Return [X, Y] of the center of cell containing provided text 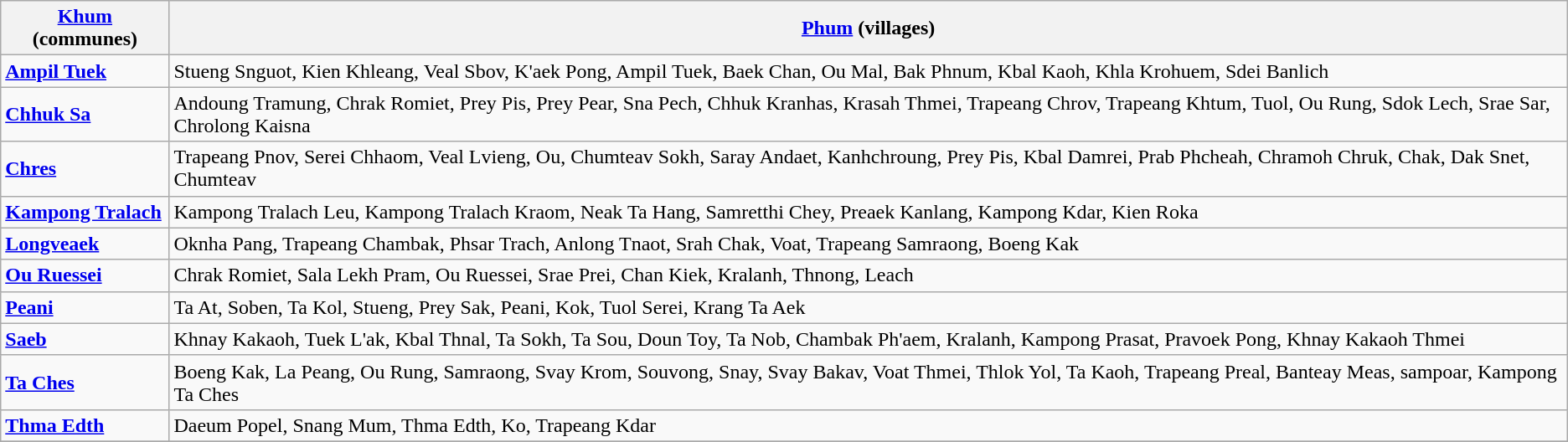
Oknha Pang, Trapeang Chambak, Phsar Trach, Anlong Tnaot, Srah Chak, Voat, Trapeang Samraong, Boeng Kak [868, 244]
Phum (villages) [868, 28]
Ou Ruessei [85, 275]
Kampong Tralach Leu, Kampong Tralach Kraom, Neak Ta Hang, Samretthi Chey, Preaek Kanlang, Kampong Kdar, Kien Roka [868, 212]
Ta Ches [85, 382]
Peani [85, 307]
Ampil Tuek [85, 71]
Kampong Tralach [85, 212]
Chres [85, 169]
Ta At, Soben, Ta Kol, Stueng, Prey Sak, Peani, Kok, Tuol Serei, Krang Ta Aek [868, 307]
Khum (communes) [85, 28]
Khnay Kakaoh, Tuek L'ak, Kbal Thnal, Ta Sokh, Ta Sou, Doun Toy, Ta Nob, Chambak Ph'aem, Kralanh, Kampong Prasat, Pravoek Pong, Khnay Kakaoh Thmei [868, 339]
Chhuk Sa [85, 114]
Saeb [85, 339]
Chrak Romiet, Sala Lekh Pram, Ou Ruessei, Srae Prei, Chan Kiek, Kralanh, Thnong, Leach [868, 275]
Longveaek [85, 244]
Daeum Popel, Snang Mum, Thma Edth, Ko, Trapeang Kdar [868, 425]
Thma Edth [85, 425]
Stueng Snguot, Kien Khleang, Veal Sbov, K'aek Pong, Ampil Tuek, Baek Chan, Ou Mal, Bak Phnum, Kbal Kaoh, Khla Krohuem, Sdei Banlich [868, 71]
